Return the [x, y] coordinate for the center point of the cell that contains the specified text.  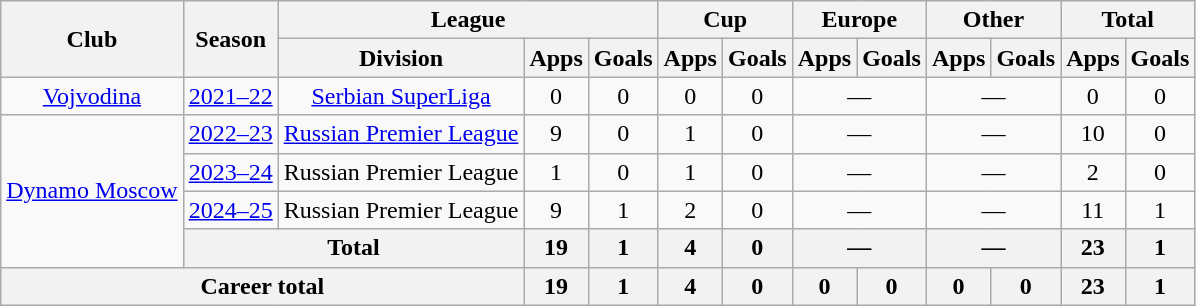
10 [1093, 134]
2023–24 [230, 172]
Season [230, 39]
Dynamo Moscow [92, 191]
2024–25 [230, 210]
Club [92, 39]
Vojvodina [92, 96]
Division [401, 58]
2022–23 [230, 134]
League [468, 20]
Career total [262, 286]
11 [1093, 210]
Serbian SuperLiga [401, 96]
2021–22 [230, 96]
Europe [859, 20]
Cup [725, 20]
Other [993, 20]
